Locate the cell with the specified text and output its [x, y] center coordinate. 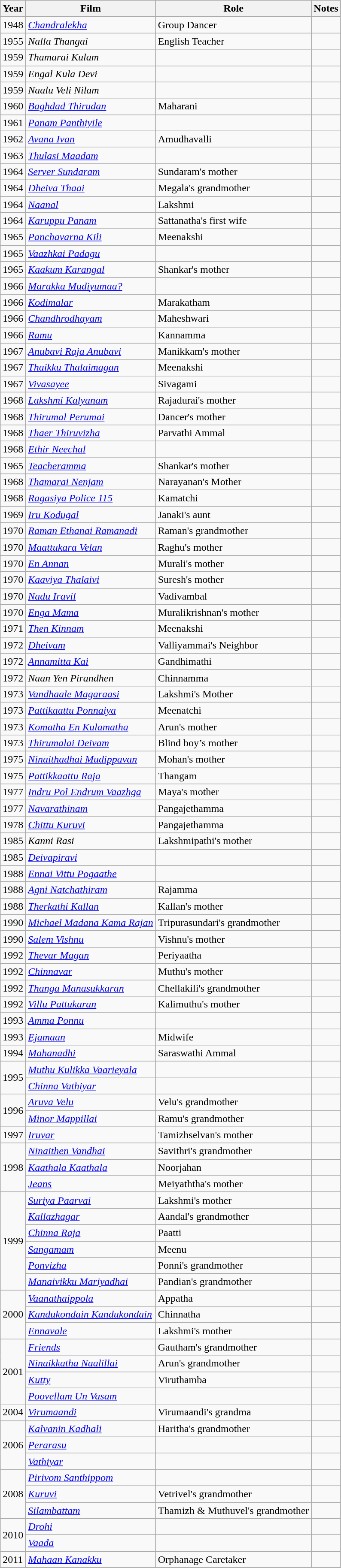
1996 [13, 1110]
Vaanathaippola [91, 1298]
Thirumal Perumai [91, 416]
Kannamma [234, 335]
Rajadurai's mother [234, 400]
Dheiva Thaai [91, 188]
Iru Kodugal [91, 515]
Vathiyar [91, 1461]
Thaikku Thalaimagan [91, 368]
1997 [13, 1135]
Midwife [234, 1037]
Raman's grandmother [234, 531]
Aandal's grandmother [234, 1216]
1961 [13, 123]
Muralikrishnan's mother [234, 612]
Ramu [91, 335]
Chinnatha [234, 1315]
Villu Pattukaran [91, 1004]
Sivagami [234, 384]
En Annan [91, 564]
Kalvanin Kadhali [91, 1429]
Ponvizha [91, 1266]
Maya's mother [234, 792]
Arun's grandmother [234, 1363]
Muthu Kulikka Vaarieyala [91, 1070]
Sangamam [91, 1249]
Pattikaattu Ponnaiya [91, 710]
2000 [13, 1315]
1955 [13, 41]
Chandhrodhayam [91, 319]
Periyaatha [234, 955]
Thaer Thiruvizha [91, 433]
1999 [13, 1241]
Notes [326, 9]
Jeans [91, 1184]
Velu's grandmother [234, 1102]
Year [13, 9]
1960 [13, 106]
Amma Ponnu [91, 1021]
Sundaram's mother [234, 172]
Paatti [234, 1233]
1995 [13, 1078]
Annamitta Kai [91, 661]
Chittu Kuruvi [91, 825]
Janaki's aunt [234, 515]
Thulasi Maadam [91, 155]
Thirumalai Deivam [91, 743]
Manikkam's mother [234, 351]
Anubavi Raja Anubavi [91, 351]
Aruva Velu [91, 1102]
1948 [13, 25]
2010 [13, 1535]
Marakatham [234, 302]
1998 [13, 1167]
Virumaandi's grandma [234, 1412]
Film [91, 9]
Arun's mother [234, 727]
Poovellam Un Vasam [91, 1396]
2004 [13, 1412]
Kallan's mother [234, 906]
Raghu's mother [234, 547]
Savithri's grandmother [234, 1151]
Gandhimathi [234, 661]
Virumaandi [91, 1412]
2006 [13, 1445]
Thamarai Nenjam [91, 482]
Mahanadhi [91, 1053]
Vishnu's mother [234, 939]
Indru Pol Endrum Vaazhga [91, 792]
Kaathala Kaathala [91, 1167]
Kalimuthu's mother [234, 1004]
Server Sundaram [91, 172]
Engal Kula Devi [91, 74]
Chinna Vathiyar [91, 1086]
Sattanatha's first wife [234, 221]
Minor Mappillai [91, 1119]
Lakshmi's Mother [234, 694]
Then Kinnam [91, 629]
Meiyaththa's mother [234, 1184]
Vaazhkai Padagu [91, 253]
Valliyammai's Neighbor [234, 645]
Drohi [91, 1527]
1962 [13, 139]
Lakshmi [234, 205]
Noorjahan [234, 1167]
Megala's grandmother [234, 188]
Ethir Neechal [91, 449]
Amudhavalli [234, 139]
Ennai Vittu Pogaathe [91, 874]
Tamizhselvan's mother [234, 1135]
Deivapiravi [91, 857]
Thamarai Kulam [91, 57]
Avana Ivan [91, 139]
Pattikkaattu Raja [91, 776]
Appatha [234, 1298]
Michael Madana Kama Rajan [91, 923]
Kodimalar [91, 302]
Perarasu [91, 1445]
Kutty [91, 1380]
Thangam [234, 776]
Mahaan Kanakku [91, 1559]
Friends [91, 1347]
Chandralekha [91, 25]
Navarathinam [91, 808]
Nadu Iravil [91, 596]
Ninaithen Vandhai [91, 1151]
Nalla Thangai [91, 41]
Vivasayee [91, 384]
Iruvar [91, 1135]
Ennavale [91, 1331]
Chinnamma [234, 678]
Tripurasundari's grandmother [234, 923]
Therkathi Kallan [91, 906]
Meenu [234, 1249]
Dheivam [91, 645]
Vaada [91, 1543]
Haritha's grandmother [234, 1429]
English Teacher [234, 41]
Thevar Magan [91, 955]
Teacheramma [91, 465]
Marakka Mudiyumaa? [91, 286]
Thanga Manasukkaran [91, 988]
1963 [13, 155]
Silambattam [91, 1510]
Maharani [234, 106]
Kaaviya Thalaivi [91, 580]
2001 [13, 1372]
Thamizh & Muthuvel's grandmother [234, 1510]
Murali's mother [234, 564]
1978 [13, 825]
Maheshwari [234, 319]
Agni Natchathiram [91, 890]
Naalu Veli Nilam [91, 90]
Manaivikku Mariyadhai [91, 1282]
Kamatchi [234, 498]
Saraswathi Ammal [234, 1053]
Suriya Paarvai [91, 1200]
Enga Mama [91, 612]
Parvathi Ammal [234, 433]
Lakshmi Kalyanam [91, 400]
Pandian's grandmother [234, 1282]
Kallazhagar [91, 1216]
Salem Vishnu [91, 939]
Meenatchi [234, 710]
Komatha En Kulamatha [91, 727]
Dancer's mother [234, 416]
Suresh's mother [234, 580]
Lakshmipathi's mother [234, 841]
Maattukara Velan [91, 547]
Panchavarna Kili [91, 237]
Mohan's mother [234, 760]
Naan Yen Pirandhen [91, 678]
Kanni Rasi [91, 841]
Pirivom Santhippom [91, 1478]
Ninaikkatha Naalillai [91, 1363]
Gautham's grandmother [234, 1347]
Kandukondain Kandukondain [91, 1315]
Ninaithadhai Mudippavan [91, 760]
Viruthamba [234, 1380]
Kuruvi [91, 1494]
Vetrivel's grandmother [234, 1494]
Chinna Raja [91, 1233]
Ejamaan [91, 1037]
Muthu's mother [234, 971]
Narayanan's Mother [234, 482]
Baghdad Thirudan [91, 106]
Role [234, 9]
Ponni's grandmother [234, 1266]
Group Dancer [234, 25]
Panam Panthiyile [91, 123]
Karuppu Panam [91, 221]
Rajamma [234, 890]
Kaakum Karangal [91, 270]
1969 [13, 515]
Vadivambal [234, 596]
Naanal [91, 205]
Ragasiya Police 115 [91, 498]
1994 [13, 1053]
Blind boy’s mother [234, 743]
Chinnavar [91, 971]
Chellakili's grandmother [234, 988]
2008 [13, 1494]
Orphanage Caretaker [234, 1559]
1971 [13, 629]
Raman Ethanai Ramanadi [91, 531]
Vandhaale Magaraasi [91, 694]
2011 [13, 1559]
Ramu's grandmother [234, 1119]
